Capture the cell that displays the provided text and extract its [x, y] central coordinate. 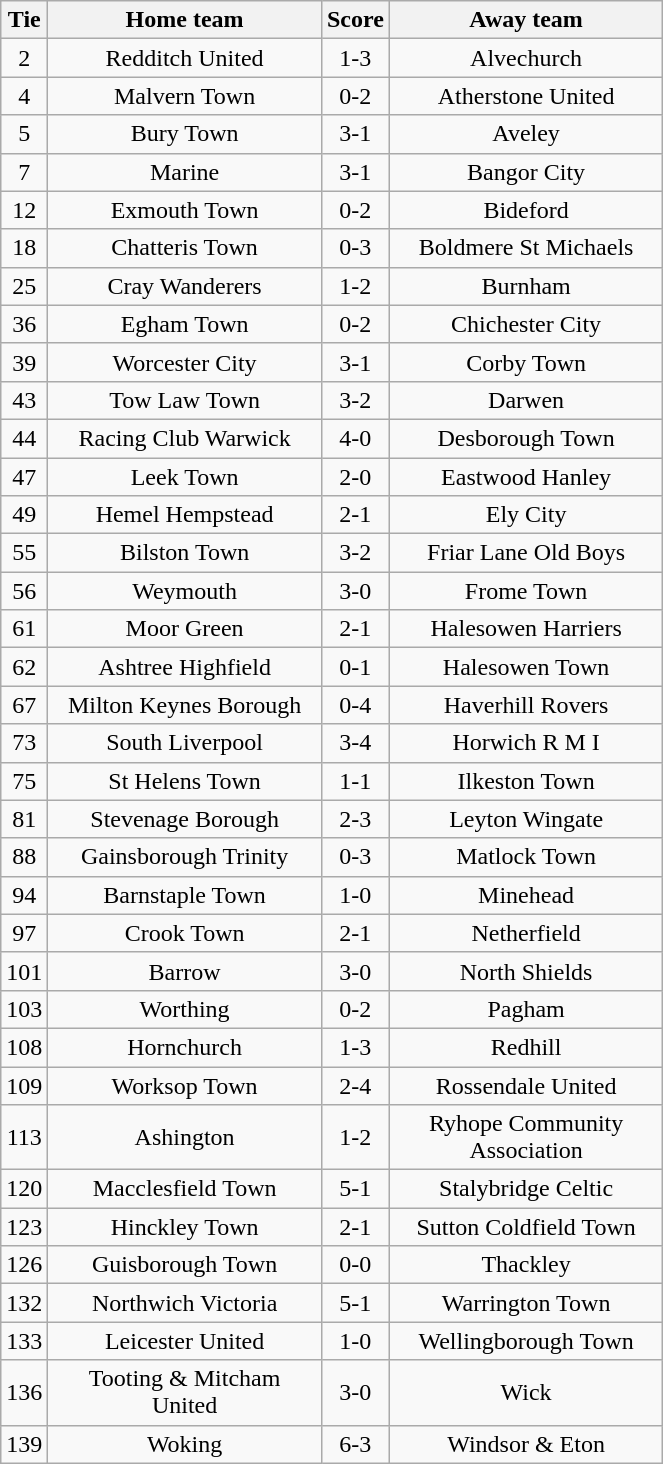
Burnham [526, 286]
Barrow [185, 971]
75 [24, 781]
3-4 [355, 743]
Boldmere St Michaels [526, 248]
Leicester United [185, 1341]
108 [24, 1047]
81 [24, 819]
Horwich R M I [526, 743]
Home team [185, 20]
Moor Green [185, 629]
Desborough Town [526, 438]
Crook Town [185, 933]
Cray Wanderers [185, 286]
67 [24, 705]
Guisborough Town [185, 1265]
Northwich Victoria [185, 1303]
Stalybridge Celtic [526, 1189]
Macclesfield Town [185, 1189]
44 [24, 438]
0-0 [355, 1265]
120 [24, 1189]
Bury Town [185, 134]
Worthing [185, 1009]
18 [24, 248]
Eastwood Hanley [526, 477]
Racing Club Warwick [185, 438]
Chatteris Town [185, 248]
7 [24, 172]
2-0 [355, 477]
Pagham [526, 1009]
Wick [526, 1392]
Worksop Town [185, 1085]
Halesowen Harriers [526, 629]
Tie [24, 20]
Bideford [526, 210]
6-3 [355, 1444]
133 [24, 1341]
88 [24, 857]
Haverhill Rovers [526, 705]
Aveley [526, 134]
Bilston Town [185, 553]
Tooting & Mitcham United [185, 1392]
62 [24, 667]
Marine [185, 172]
Frome Town [526, 591]
12 [24, 210]
Leek Town [185, 477]
0-1 [355, 667]
2-3 [355, 819]
Warrington Town [526, 1303]
94 [24, 895]
Malvern Town [185, 96]
Friar Lane Old Boys [526, 553]
Leyton Wingate [526, 819]
43 [24, 400]
Minehead [526, 895]
47 [24, 477]
113 [24, 1138]
139 [24, 1444]
56 [24, 591]
109 [24, 1085]
Milton Keynes Borough [185, 705]
55 [24, 553]
Halesowen Town [526, 667]
39 [24, 362]
Alvechurch [526, 58]
49 [24, 515]
Redhill [526, 1047]
2-4 [355, 1085]
61 [24, 629]
Ashington [185, 1138]
Stevenage Borough [185, 819]
Woking [185, 1444]
Darwen [526, 400]
North Shields [526, 971]
Gainsborough Trinity [185, 857]
Atherstone United [526, 96]
Worcester City [185, 362]
Exmouth Town [185, 210]
Hornchurch [185, 1047]
Corby Town [526, 362]
0-4 [355, 705]
Weymouth [185, 591]
Bangor City [526, 172]
Tow Law Town [185, 400]
132 [24, 1303]
103 [24, 1009]
Ashtree Highfield [185, 667]
Hinckley Town [185, 1227]
136 [24, 1392]
5 [24, 134]
St Helens Town [185, 781]
73 [24, 743]
Score [355, 20]
36 [24, 324]
4 [24, 96]
Sutton Coldfield Town [526, 1227]
97 [24, 933]
Windsor & Eton [526, 1444]
Matlock Town [526, 857]
Ely City [526, 515]
South Liverpool [185, 743]
123 [24, 1227]
Rossendale United [526, 1085]
2 [24, 58]
Away team [526, 20]
Barnstaple Town [185, 895]
1-1 [355, 781]
Wellingborough Town [526, 1341]
Redditch United [185, 58]
Netherfield [526, 933]
Ilkeston Town [526, 781]
101 [24, 971]
4-0 [355, 438]
Egham Town [185, 324]
Ryhope Community Association [526, 1138]
Chichester City [526, 324]
Hemel Hempstead [185, 515]
126 [24, 1265]
25 [24, 286]
Thackley [526, 1265]
